Scan for the cell matching the given text and deliver its (X, Y) coordinate at center. 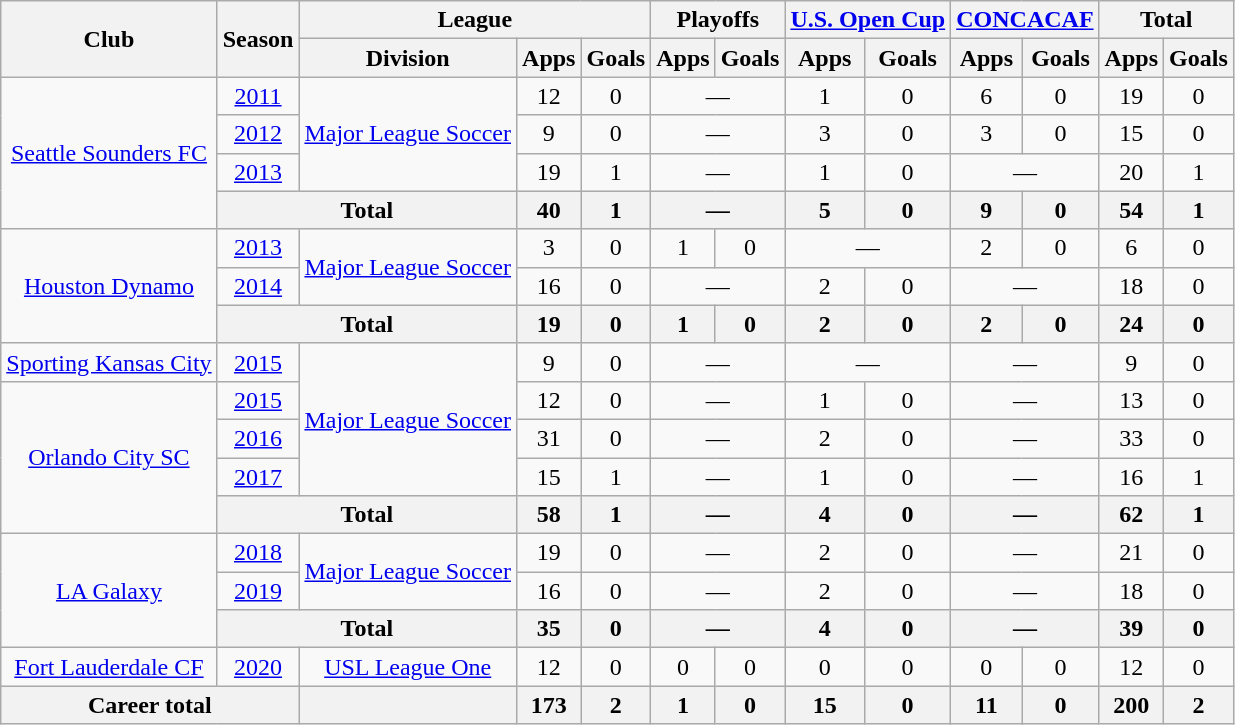
2020 (258, 667)
33 (1131, 438)
Club (109, 39)
Seattle Sounders FC (109, 153)
Houston Dynamo (109, 286)
U.S. Open Cup (868, 20)
CONCACAF (1025, 20)
35 (549, 629)
Fort Lauderdale CF (109, 667)
League (475, 20)
5 (825, 210)
24 (1131, 324)
Division (408, 58)
LA Galaxy (109, 591)
2018 (258, 553)
40 (549, 210)
173 (549, 705)
21 (1131, 553)
Playoffs (718, 20)
2012 (258, 134)
54 (1131, 210)
2017 (258, 477)
20 (1131, 172)
Season (258, 39)
62 (1131, 515)
13 (1131, 400)
Career total (150, 705)
58 (549, 515)
2014 (258, 286)
2016 (258, 438)
2011 (258, 96)
USL League One (408, 667)
200 (1131, 705)
39 (1131, 629)
11 (986, 705)
2019 (258, 591)
Orlando City SC (109, 457)
31 (549, 438)
Sporting Kansas City (109, 362)
